Return the (X, Y) coordinate for the center point of the cell that contains the specified text.  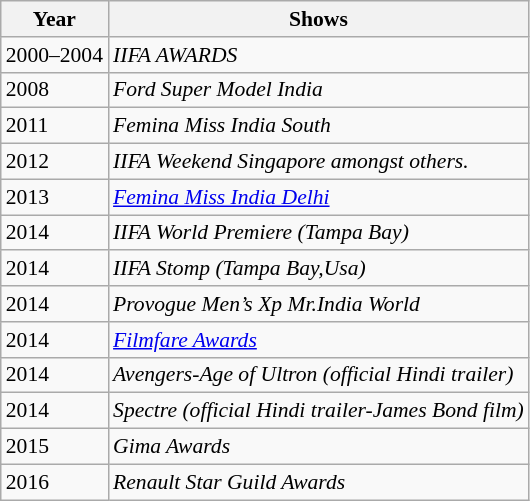
2008 (54, 90)
Gima Awards (318, 447)
IIFA Stomp (Tampa Bay,Usa) (318, 269)
2011 (54, 126)
Femina Miss India Delhi (318, 197)
2016 (54, 482)
Renault Star Guild Awards (318, 482)
Spectre (official Hindi trailer-James Bond film) (318, 411)
IIFA World Premiere (Tampa Bay) (318, 233)
2000–2004 (54, 55)
2013 (54, 197)
2015 (54, 447)
Avengers-Age of Ultron (official Hindi trailer) (318, 375)
Year (54, 19)
Femina Miss India South (318, 126)
2012 (54, 162)
Ford Super Model India (318, 90)
IIFA Weekend Singapore amongst others. (318, 162)
Filmfare Awards (318, 340)
Shows (318, 19)
Provogue Men’s Xp Mr.India World (318, 304)
IIFA AWARDS (318, 55)
